Locate the cell with the specified text and output its [x, y] center coordinate. 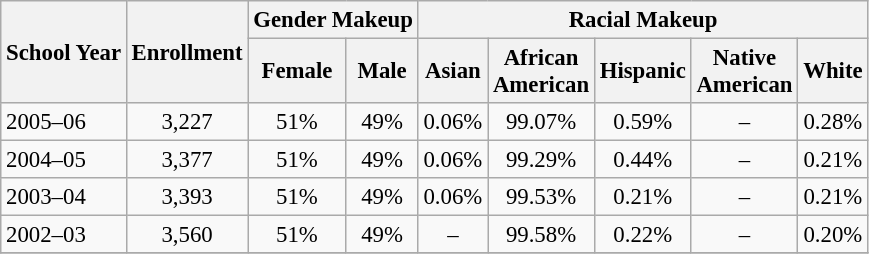
African American [542, 72]
99.58% [542, 235]
0.22% [642, 235]
3,227 [187, 122]
Female [297, 72]
99.53% [542, 197]
2002–03 [64, 235]
2003–04 [64, 197]
Hispanic [642, 72]
2004–05 [64, 160]
2005–06 [64, 122]
Gender Makeup [333, 20]
School Year [64, 52]
0.20% [833, 235]
3,393 [187, 197]
Male [382, 72]
0.28% [833, 122]
99.07% [542, 122]
0.59% [642, 122]
Racial Makeup [643, 20]
3,560 [187, 235]
Native American [744, 72]
Enrollment [187, 52]
3,377 [187, 160]
99.29% [542, 160]
0.44% [642, 160]
White [833, 72]
Asian [452, 72]
